Detect which cell encompasses the target text, then output its [x, y] center coordinate. 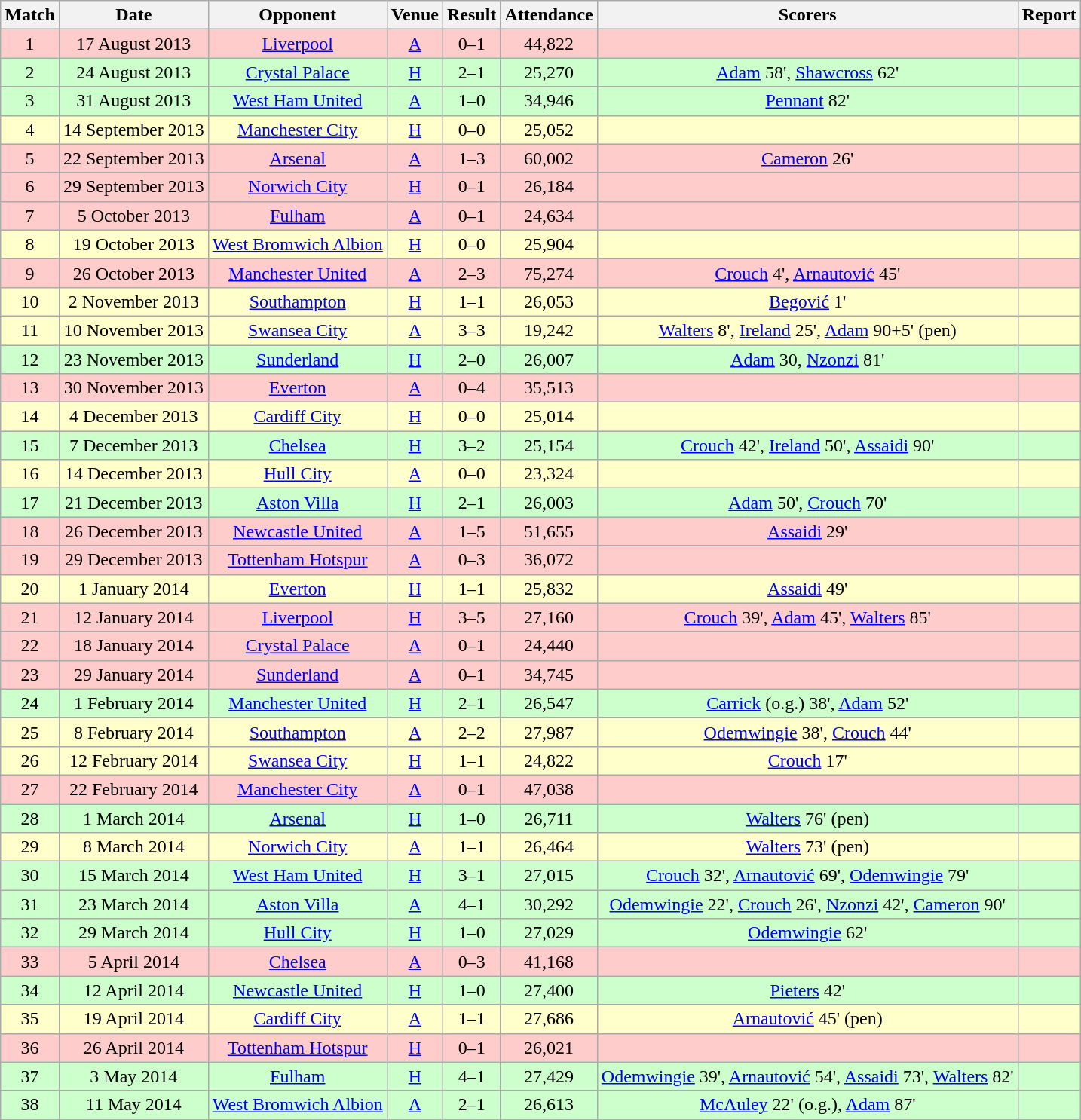
27,686 [549, 1019]
26,007 [549, 360]
Report [1049, 15]
Crouch 42', Ireland 50', Assaidi 90' [807, 445]
1 March 2014 [133, 818]
34,745 [549, 675]
Carrick (o.g.) 38', Adam 52' [807, 703]
44,822 [549, 44]
Adam 50', Crouch 70' [807, 503]
6 [30, 187]
Odemwingie 62' [807, 933]
1–5 [471, 531]
27 [30, 789]
26,021 [549, 1048]
22 February 2014 [133, 789]
26,613 [549, 1105]
75,274 [549, 273]
19 October 2013 [133, 244]
Walters 76' (pen) [807, 818]
2–0 [471, 360]
21 [30, 617]
Scorers [807, 15]
Cameron 26' [807, 158]
36 [30, 1048]
25,832 [549, 589]
30 November 2013 [133, 388]
8 February 2014 [133, 732]
60,002 [549, 158]
26 December 2013 [133, 531]
24 August 2013 [133, 72]
23 [30, 675]
36,072 [549, 560]
24 [30, 703]
26,547 [549, 703]
14 [30, 417]
34 [30, 990]
25,052 [549, 130]
Arnautović 45' (pen) [807, 1019]
25,904 [549, 244]
27,987 [549, 732]
27,160 [549, 617]
25 [30, 732]
1–3 [471, 158]
Date [133, 15]
9 [30, 273]
8 March 2014 [133, 847]
26,464 [549, 847]
7 [30, 216]
5 April 2014 [133, 962]
27,029 [549, 933]
17 [30, 503]
Result [471, 15]
Odemwingie 22', Crouch 26', Nzonzi 42', Cameron 90' [807, 904]
38 [30, 1105]
15 [30, 445]
7 December 2013 [133, 445]
3 [30, 101]
26 October 2013 [133, 273]
29 January 2014 [133, 675]
27,429 [549, 1076]
Odemwingie 38', Crouch 44' [807, 732]
28 [30, 818]
15 March 2014 [133, 876]
20 [30, 589]
30,292 [549, 904]
3–3 [471, 330]
4 [30, 130]
1 [30, 44]
Match [30, 15]
23 March 2014 [133, 904]
3–1 [471, 876]
14 December 2013 [133, 474]
25,014 [549, 417]
16 [30, 474]
Assaidi 29' [807, 531]
10 [30, 301]
Pieters 42' [807, 990]
19 April 2014 [133, 1019]
37 [30, 1076]
14 September 2013 [133, 130]
19,242 [549, 330]
35,513 [549, 388]
34,946 [549, 101]
4 December 2013 [133, 417]
19 [30, 560]
Opponent [297, 15]
33 [30, 962]
12 [30, 360]
Attendance [549, 15]
26 [30, 760]
Crouch 4', Arnautović 45' [807, 273]
29 September 2013 [133, 187]
22 September 2013 [133, 158]
3 May 2014 [133, 1076]
26,003 [549, 503]
0–4 [471, 388]
29 [30, 847]
27,400 [549, 990]
Venue [415, 15]
Assaidi 49' [807, 589]
Crouch 32', Arnautović 69', Odemwingie 79' [807, 876]
21 December 2013 [133, 503]
18 January 2014 [133, 646]
23 November 2013 [133, 360]
26,711 [549, 818]
Adam 58', Shawcross 62' [807, 72]
12 February 2014 [133, 760]
8 [30, 244]
Walters 73' (pen) [807, 847]
18 [30, 531]
24,822 [549, 760]
41,168 [549, 962]
24,634 [549, 216]
30 [30, 876]
47,038 [549, 789]
McAuley 22' (o.g.), Adam 87' [807, 1105]
Begović 1' [807, 301]
3–2 [471, 445]
25,270 [549, 72]
26,053 [549, 301]
31 [30, 904]
Pennant 82' [807, 101]
Crouch 39', Adam 45', Walters 85' [807, 617]
2–2 [471, 732]
12 January 2014 [133, 617]
Walters 8', Ireland 25', Adam 90+5' (pen) [807, 330]
1 February 2014 [133, 703]
27,015 [549, 876]
Crouch 17' [807, 760]
2 November 2013 [133, 301]
Odemwingie 39', Arnautović 54', Assaidi 73', Walters 82' [807, 1076]
3–5 [471, 617]
11 [30, 330]
29 March 2014 [133, 933]
1 January 2014 [133, 589]
13 [30, 388]
35 [30, 1019]
29 December 2013 [133, 560]
32 [30, 933]
24,440 [549, 646]
25,154 [549, 445]
12 April 2014 [133, 990]
10 November 2013 [133, 330]
Adam 30, Nzonzi 81' [807, 360]
2 [30, 72]
51,655 [549, 531]
26 April 2014 [133, 1048]
5 October 2013 [133, 216]
31 August 2013 [133, 101]
17 August 2013 [133, 44]
2–3 [471, 273]
11 May 2014 [133, 1105]
22 [30, 646]
5 [30, 158]
23,324 [549, 474]
26,184 [549, 187]
